Determine the (X, Y) coordinate at the center of the cell enclosing the given text.  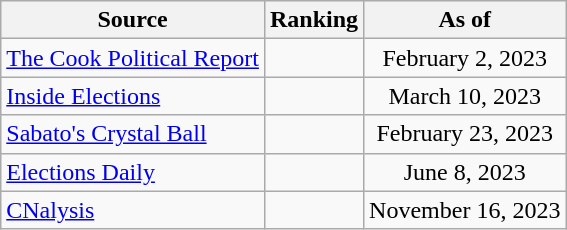
March 10, 2023 (465, 96)
February 23, 2023 (465, 134)
November 16, 2023 (465, 210)
As of (465, 20)
The Cook Political Report (133, 58)
Ranking (314, 20)
Inside Elections (133, 96)
CNalysis (133, 210)
February 2, 2023 (465, 58)
June 8, 2023 (465, 172)
Sabato's Crystal Ball (133, 134)
Elections Daily (133, 172)
Source (133, 20)
